Capture the cell that displays the provided text and extract its [X, Y] central coordinate. 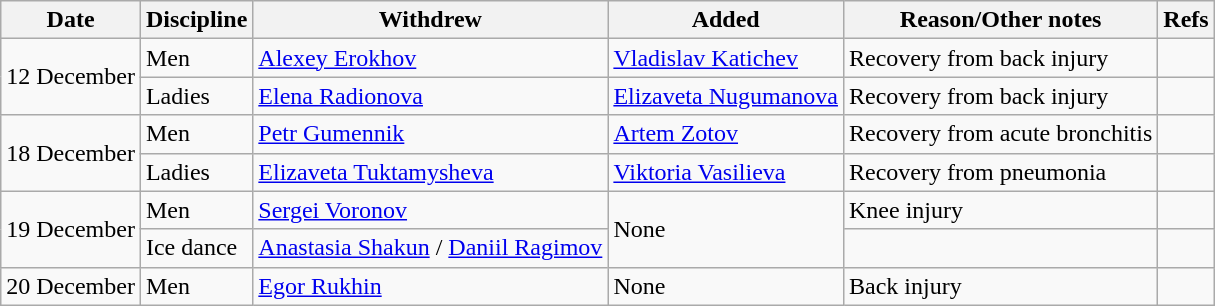
Egor Rukhin [430, 286]
19 December [71, 229]
20 December [71, 286]
Withdrew [430, 20]
Alexey Erokhov [430, 58]
Vladislav Katichev [726, 58]
Sergei Voronov [430, 210]
Ice dance [196, 248]
Elena Radionova [430, 96]
Artem Zotov [726, 134]
Added [726, 20]
Recovery from pneumonia [1000, 172]
Discipline [196, 20]
Elizaveta Tuktamysheva [430, 172]
Viktoria Vasilieva [726, 172]
Recovery from acute bronchitis [1000, 134]
Back injury [1000, 286]
Anastasia Shakun / Daniil Ragimov [430, 248]
Knee injury [1000, 210]
Refs [1186, 20]
18 December [71, 153]
Reason/Other notes [1000, 20]
12 December [71, 77]
Petr Gumennik [430, 134]
Date [71, 20]
Elizaveta Nugumanova [726, 96]
